Pinpoint the cell where the given text exists, returning its [X, Y] midpoint coordinate. 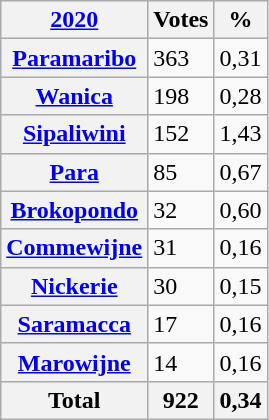
31 [181, 248]
Sipaliwini [74, 134]
0,60 [240, 210]
0,34 [240, 400]
Saramacca [74, 324]
922 [181, 400]
0,31 [240, 58]
Wanica [74, 96]
Para [74, 172]
Paramaribo [74, 58]
14 [181, 362]
Brokopondo [74, 210]
0,67 [240, 172]
% [240, 20]
1,43 [240, 134]
152 [181, 134]
Nickerie [74, 286]
Votes [181, 20]
0,15 [240, 286]
85 [181, 172]
30 [181, 286]
17 [181, 324]
Total [74, 400]
32 [181, 210]
Commewijne [74, 248]
363 [181, 58]
2020 [74, 20]
198 [181, 96]
0,28 [240, 96]
Marowijne [74, 362]
